Extract the [X, Y] coordinate from the center of the cell holding the provided text.  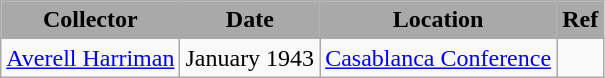
Collector [90, 20]
January 1943 [250, 58]
Averell Harriman [90, 58]
Date [250, 20]
Ref [580, 20]
Casablanca Conference [438, 58]
Location [438, 20]
